Detect which cell encompasses the target text, then output its (x, y) center coordinate. 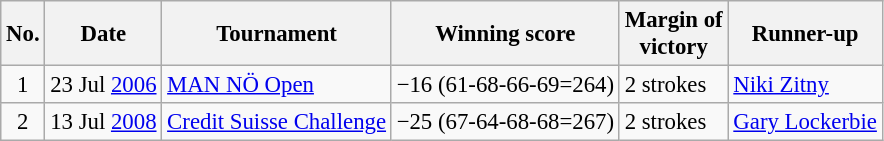
Margin ofvictory (674, 34)
Runner-up (805, 34)
Niki Zitny (805, 85)
−25 (67-64-68-68=267) (505, 122)
MAN NÖ Open (277, 85)
Gary Lockerbie (805, 122)
−16 (61-68-66-69=264) (505, 85)
2 (23, 122)
1 (23, 85)
13 Jul 2008 (104, 122)
No. (23, 34)
Tournament (277, 34)
Winning score (505, 34)
Date (104, 34)
Credit Suisse Challenge (277, 122)
23 Jul 2006 (104, 85)
